Return the [X, Y] coordinate for the center point of the cell that contains the specified text.  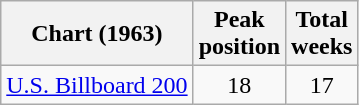
18 [239, 85]
U.S. Billboard 200 [97, 85]
Totalweeks [322, 34]
Peakposition [239, 34]
17 [322, 85]
Chart (1963) [97, 34]
